Capture the cell that displays the provided text and extract its (X, Y) central coordinate. 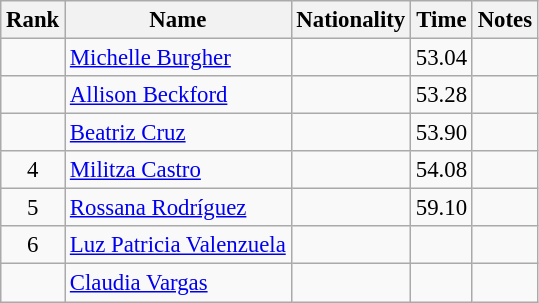
Allison Beckford (178, 95)
Time (442, 20)
Michelle Burgher (178, 58)
Luz Patricia Valenzuela (178, 245)
53.28 (442, 95)
59.10 (442, 208)
4 (33, 170)
Notes (504, 20)
Rossana Rodríguez (178, 208)
5 (33, 208)
53.04 (442, 58)
6 (33, 245)
Beatriz Cruz (178, 133)
53.90 (442, 133)
Rank (33, 20)
Militza Castro (178, 170)
Claudia Vargas (178, 283)
Name (178, 20)
Nationality (350, 20)
54.08 (442, 170)
